Pinpoint the cell where the given text exists, returning its (X, Y) midpoint coordinate. 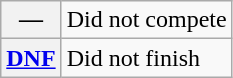
— (31, 20)
Did not finish (146, 58)
Did not compete (146, 20)
DNF (31, 58)
